Pinpoint the cell where the given text exists, returning its [x, y] midpoint coordinate. 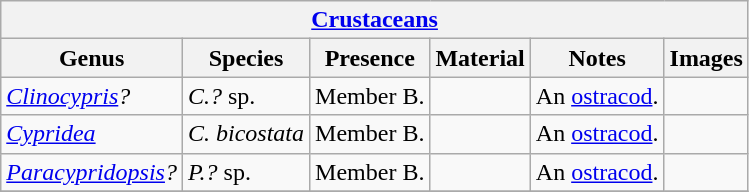
Cypridea [92, 134]
Species [246, 58]
Notes [597, 58]
C. bicostata [246, 134]
Paracypridopsis? [92, 172]
P.? sp. [246, 172]
Clinocypris? [92, 96]
Material [480, 58]
C.? sp. [246, 96]
Images [706, 58]
Crustaceans [375, 20]
Genus [92, 58]
Presence [370, 58]
